Capture the cell that displays the provided text and extract its [X, Y] central coordinate. 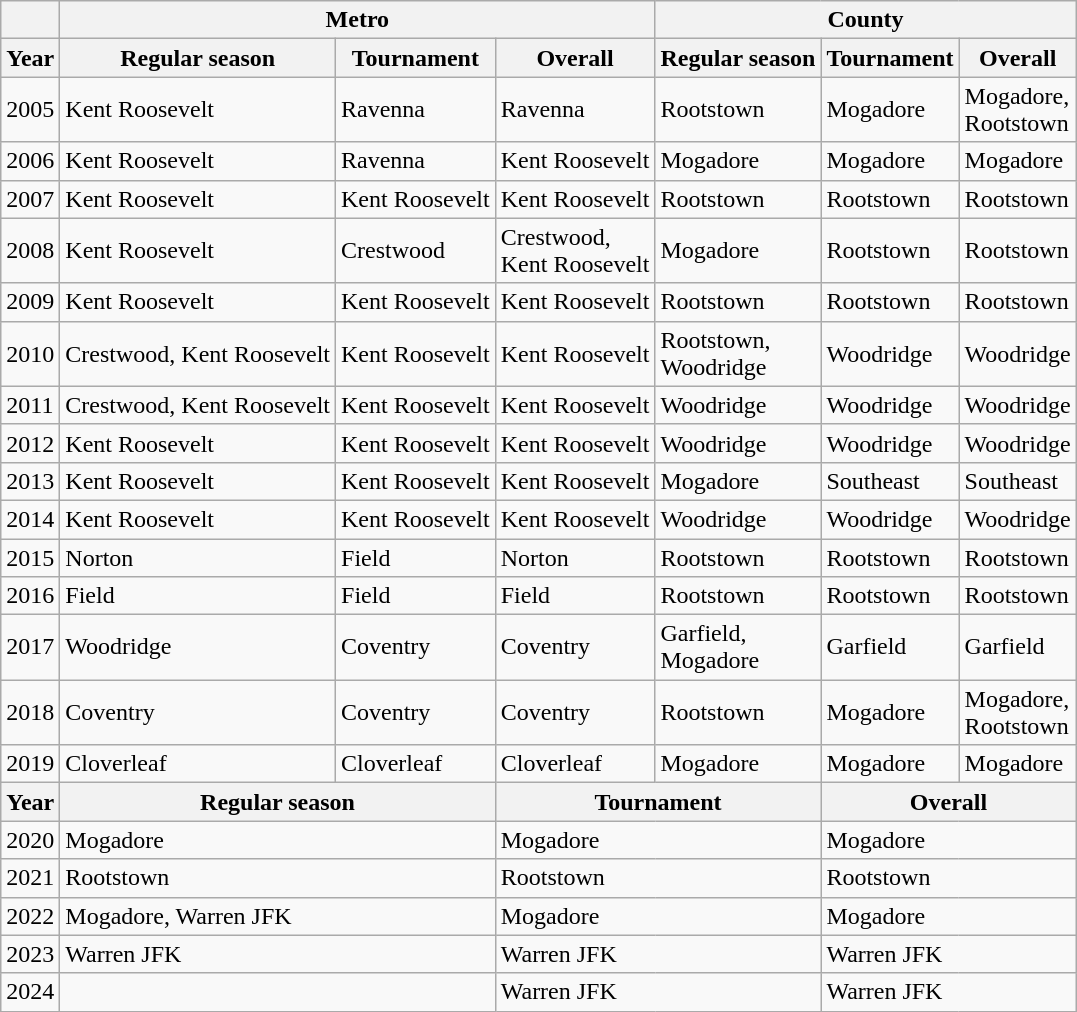
2021 [30, 878]
2008 [30, 250]
2023 [30, 954]
2006 [30, 161]
Metro [358, 20]
2005 [30, 110]
2020 [30, 840]
County [866, 20]
Mogadore, Rootstown [1018, 712]
Rootstown,Woodridge [738, 354]
2013 [30, 481]
Crestwood [416, 250]
2018 [30, 712]
Mogadore,Rootstown [1018, 110]
2011 [30, 405]
2016 [30, 596]
2014 [30, 519]
2015 [30, 557]
2007 [30, 199]
2010 [30, 354]
2017 [30, 648]
Mogadore, Warren JFK [278, 916]
2019 [30, 764]
2012 [30, 443]
2009 [30, 302]
Garfield, Mogadore [738, 648]
2022 [30, 916]
2024 [30, 992]
